Capture the cell that displays the provided text and extract its [x, y] central coordinate. 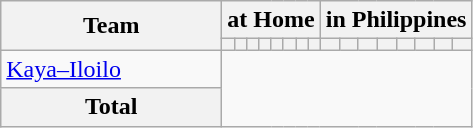
in Philippines [396, 20]
Total [112, 107]
Kaya–Iloilo [112, 69]
Team [112, 26]
at Home [271, 20]
